Detect which cell encompasses the target text, then output its (X, Y) center coordinate. 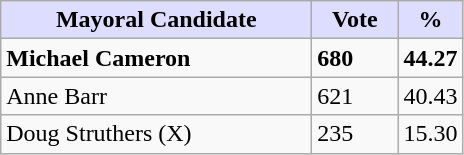
235 (355, 134)
15.30 (430, 134)
Anne Barr (156, 96)
Michael Cameron (156, 58)
40.43 (430, 96)
44.27 (430, 58)
Vote (355, 20)
% (430, 20)
680 (355, 58)
621 (355, 96)
Mayoral Candidate (156, 20)
Doug Struthers (X) (156, 134)
